Identify which cell holds the provided text, then report its [x, y] central coordinate. 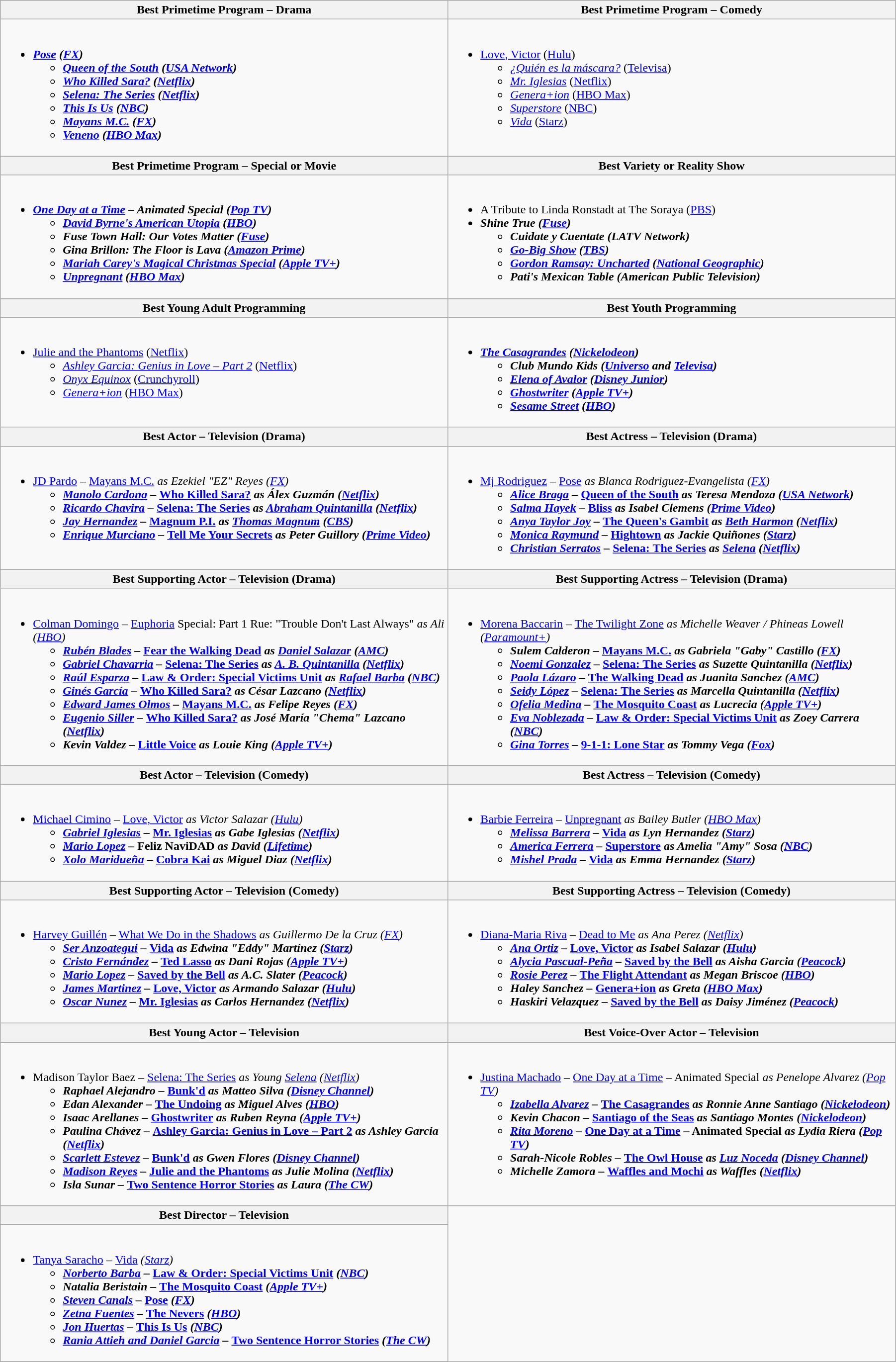
Julie and the Phantoms (Netflix)Ashley Garcia: Genius in Love – Part 2 (Netflix)Onyx Equinox (Crunchyroll)Genera+ion (HBO Max) [224, 372]
Best Supporting Actress – Television (Drama) [672, 579]
Best Actress – Television (Comedy) [672, 775]
Best Youth Programming [672, 308]
Pose (FX)Queen of the South (USA Network)Who Killed Sara? (Netflix)Selena: The Series (Netflix)This Is Us (NBC)Mayans M.C. (FX)Veneno (HBO Max) [224, 88]
Best Supporting Actor – Television (Comedy) [224, 891]
Best Young Adult Programming [224, 308]
Best Supporting Actor – Television (Drama) [224, 579]
Best Actress – Television (Drama) [672, 437]
Best Supporting Actress – Television (Comedy) [672, 891]
Best Voice-Over Actor – Television [672, 1033]
Best Primetime Program – Comedy [672, 10]
The Casagrandes (Nickelodeon)Club Mundo Kids (Universo and Televisa)Elena of Avalor (Disney Junior)Ghostwriter (Apple TV+)Sesame Street (HBO) [672, 372]
Best Actor – Television (Drama) [224, 437]
Best Primetime Program – Drama [224, 10]
Love, Victor (Hulu)¿Quién es la máscara? (Televisa)Mr. Iglesias (Netflix)Genera+ion (HBO Max)Superstore (NBC)Vida (Starz) [672, 88]
Best Primetime Program – Special or Movie [224, 166]
Best Variety or Reality Show [672, 166]
Best Director – Television [224, 1215]
Best Actor – Television (Comedy) [224, 775]
Best Young Actor – Television [224, 1033]
